From the cell containing the given text, extract its center point as (X, Y) coordinate. 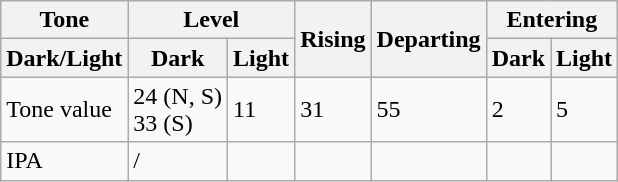
Rising (333, 39)
Dark/Light (64, 58)
Level (212, 20)
31 (333, 110)
Departing (428, 39)
5 (584, 110)
IPA (64, 161)
2 (518, 110)
24 (N, S) 33 (S) (178, 110)
Entering (552, 20)
11 (262, 110)
Tone value (64, 110)
/ (178, 161)
55 (428, 110)
Tone (64, 20)
